Locate the cell with the specified text and output its (X, Y) center coordinate. 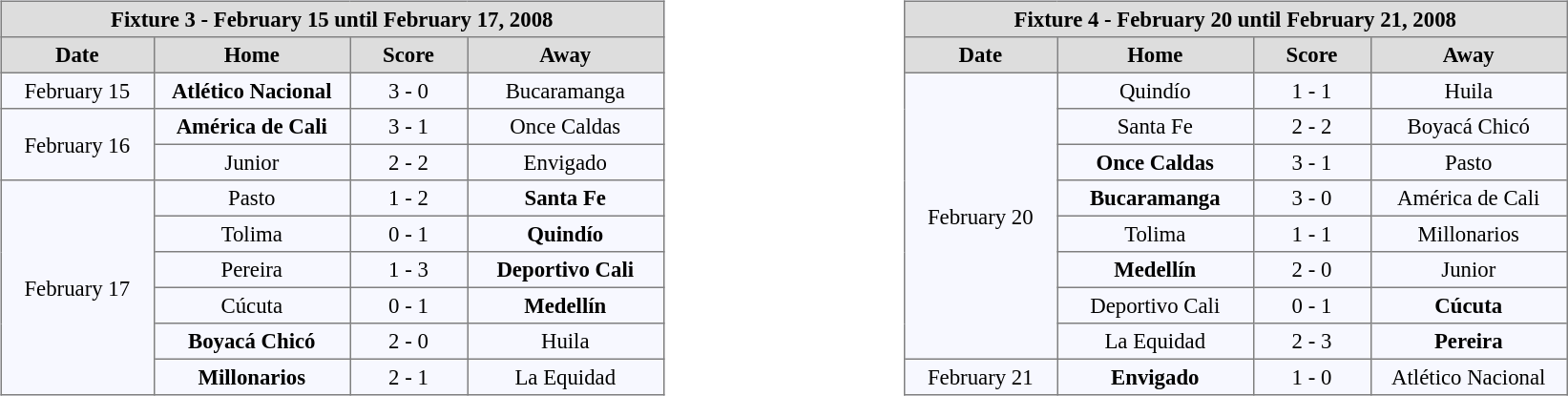
1 - 2 (408, 198)
February 20 (980, 216)
Fixture 3 - February 15 until February 17, 2008 (331, 19)
February 17 (76, 288)
February 15 (76, 91)
1 - 3 (408, 270)
2 - 3 (1311, 342)
Fixture 4 - February 20 until February 21, 2008 (1235, 19)
2 - 1 (408, 377)
February 16 (76, 145)
February 21 (980, 377)
1 - 0 (1311, 377)
